For the text-containing cell, return its midpoint in [x, y] coordinate format. 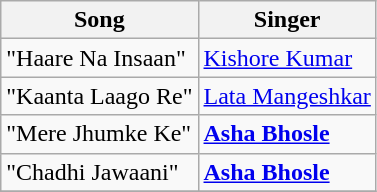
"Haare Na Insaan" [100, 58]
Lata Mangeshkar [287, 96]
Kishore Kumar [287, 58]
"Mere Jhumke Ke" [100, 134]
Singer [287, 20]
"Chadhi Jawaani" [100, 172]
"Kaanta Laago Re" [100, 96]
Song [100, 20]
